Return the [X, Y] coordinate for the center point of the cell that contains the specified text.  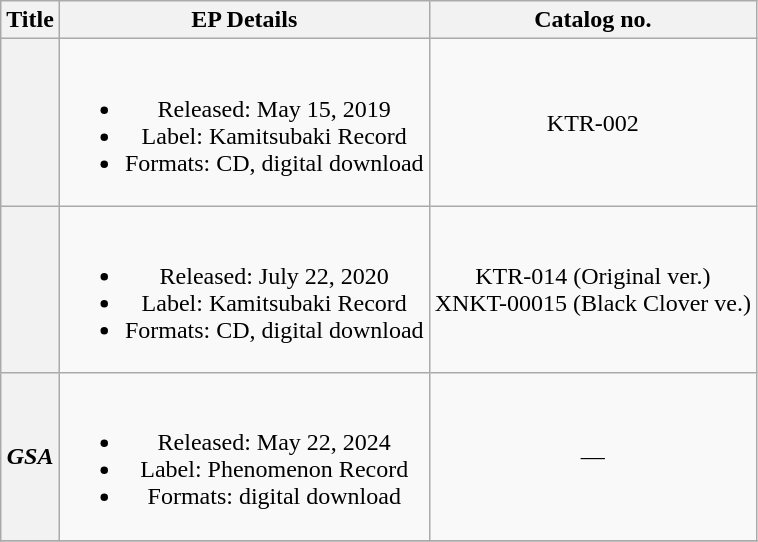
EP Details [244, 20]
Released: May 15, 2019Label: Kamitsubaki RecordFormats: CD, digital download [244, 122]
— [592, 456]
KTR-014 (Original ver.) XNKT-00015 (Black Clover ve.) [592, 290]
Released: July 22, 2020Label: Kamitsubaki RecordFormats: CD, digital download [244, 290]
KTR-002 [592, 122]
Title [30, 20]
GSA [30, 456]
Released: May 22, 2024Label: Phenomenon RecordFormats: digital download [244, 456]
Catalog no. [592, 20]
